Output the (X, Y) coordinate of the center of the cell containing the given text.  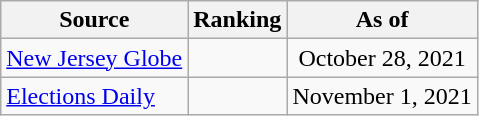
October 28, 2021 (382, 58)
Source (94, 20)
As of (382, 20)
Elections Daily (94, 96)
New Jersey Globe (94, 58)
Ranking (238, 20)
November 1, 2021 (382, 96)
